Scan for the cell matching the given text and deliver its (X, Y) coordinate at center. 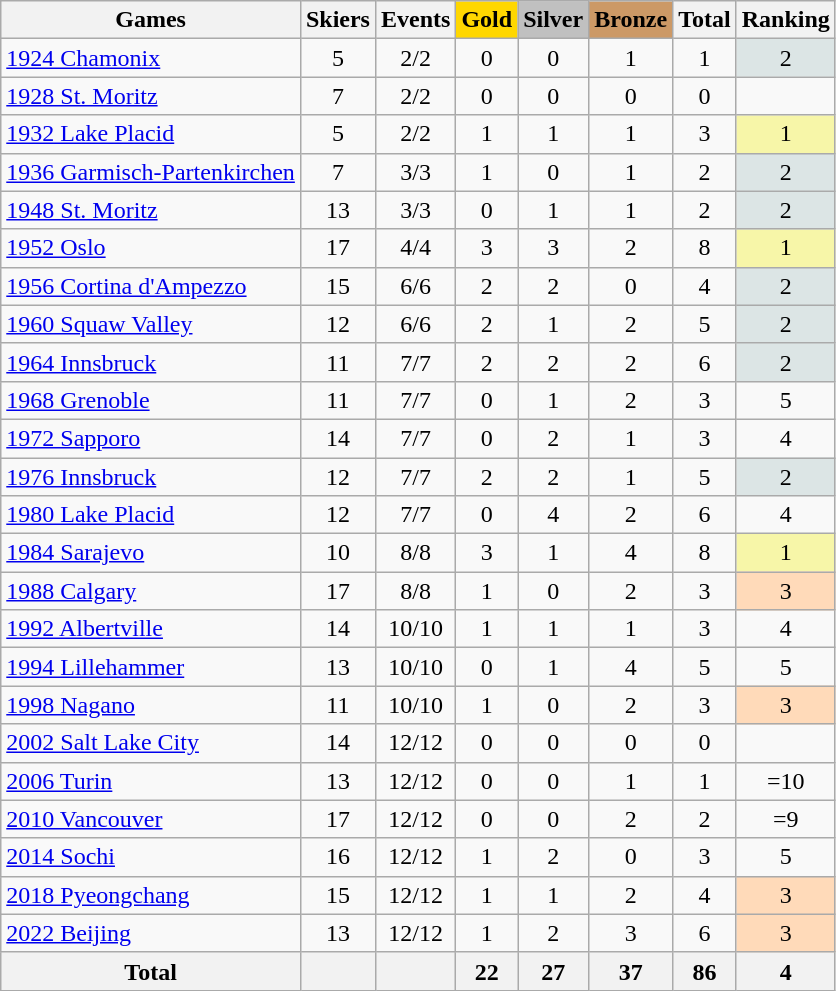
2018 Pyeongchang (151, 895)
=10 (786, 781)
1992 Albertville (151, 629)
Games (151, 20)
1956 Cortina d'Ampezzo (151, 286)
27 (554, 971)
Gold (487, 20)
1928 St. Moritz (151, 96)
16 (338, 857)
86 (705, 971)
Events (415, 20)
1976 Innsbruck (151, 477)
10 (338, 553)
2002 Salt Lake City (151, 743)
22 (487, 971)
1952 Oslo (151, 248)
1932 Lake Placid (151, 134)
1994 Lillehammer (151, 667)
Skiers (338, 20)
1960 Squaw Valley (151, 324)
Bronze (631, 20)
1972 Sapporo (151, 438)
1980 Lake Placid (151, 515)
37 (631, 971)
1968 Grenoble (151, 400)
Silver (554, 20)
1988 Calgary (151, 591)
2022 Beijing (151, 933)
2006 Turin (151, 781)
2010 Vancouver (151, 819)
2014 Sochi (151, 857)
1948 St. Moritz (151, 210)
4/4 (415, 248)
1936 Garmisch-Partenkirchen (151, 172)
1964 Innsbruck (151, 362)
1924 Chamonix (151, 58)
1984 Sarajevo (151, 553)
1998 Nagano (151, 705)
=9 (786, 819)
Ranking (786, 20)
